Return [X, Y] of the center of cell containing provided text 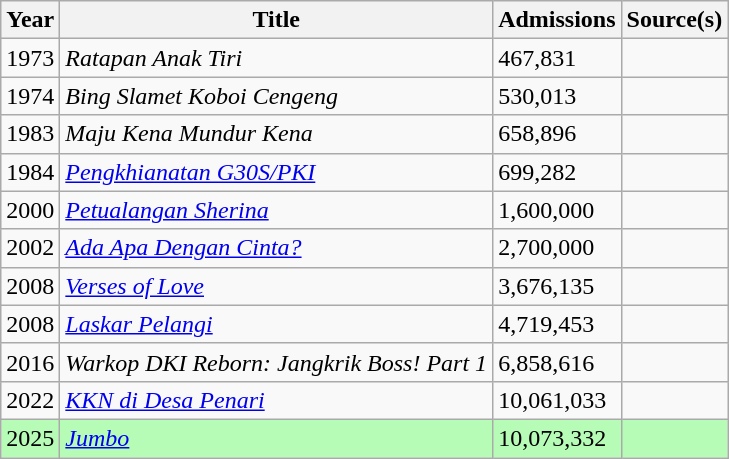
1983 [30, 134]
Warkop DKI Reborn: Jangkrik Boss! Part 1 [276, 362]
2002 [30, 248]
530,013 [557, 96]
2016 [30, 362]
Ratapan Anak Tiri [276, 58]
Maju Kena Mundur Kena [276, 134]
Title [276, 20]
1,600,000 [557, 210]
10,073,332 [557, 438]
Bing Slamet Koboi Cengeng [276, 96]
Admissions [557, 20]
2025 [30, 438]
2,700,000 [557, 248]
4,719,453 [557, 324]
658,896 [557, 134]
Laskar Pelangi [276, 324]
6,858,616 [557, 362]
Ada Apa Dengan Cinta? [276, 248]
KKN di Desa Penari [276, 400]
1973 [30, 58]
10,061,033 [557, 400]
2000 [30, 210]
2022 [30, 400]
1974 [30, 96]
Verses of Love [276, 286]
699,282 [557, 172]
Year [30, 20]
1984 [30, 172]
467,831 [557, 58]
Petualangan Sherina [276, 210]
Pengkhianatan G30S/PKI [276, 172]
Jumbo [276, 438]
Source(s) [674, 20]
3,676,135 [557, 286]
